For the text-containing cell, return its midpoint in [x, y] coordinate format. 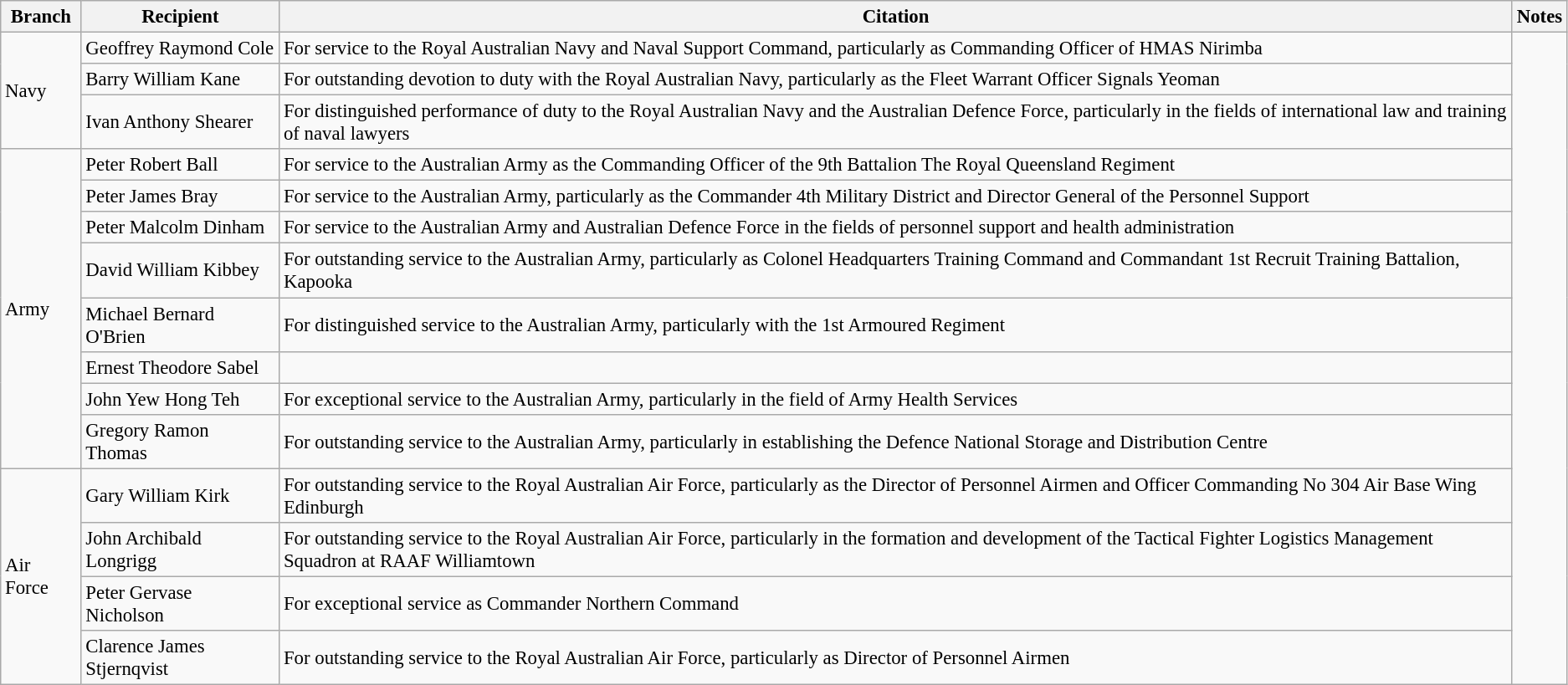
For distinguished service to the Australian Army, particularly with the 1st Armoured Regiment [896, 325]
Army [41, 309]
John Archibald Longrigg [181, 550]
Barry William Kane [181, 79]
For outstanding service to the Royal Australian Air Force, particularly as Director of Personnel Airmen [896, 657]
For service to the Australian Army as the Commanding Officer of the 9th Battalion The Royal Queensland Regiment [896, 165]
Geoffrey Raymond Cole [181, 49]
Peter Malcolm Dinham [181, 228]
Peter Robert Ball [181, 165]
For service to the Australian Army and Australian Defence Force in the fields of personnel support and health administration [896, 228]
Gregory Ramon Thomas [181, 442]
Clarence James Stjernqvist [181, 657]
Navy [41, 91]
For exceptional service to the Australian Army, particularly in the field of Army Health Services [896, 399]
Notes [1540, 17]
Recipient [181, 17]
Air Force [41, 576]
For service to the Australian Army, particularly as the Commander 4th Military District and Director General of the Personnel Support [896, 197]
Gary William Kirk [181, 495]
Branch [41, 17]
For outstanding devotion to duty with the Royal Australian Navy, particularly as the Fleet Warrant Officer Signals Yeoman [896, 79]
Ernest Theodore Sabel [181, 367]
For service to the Royal Australian Navy and Naval Support Command, particularly as Commanding Officer of HMAS Nirimba [896, 49]
For outstanding service to the Australian Army, particularly in establishing the Defence National Storage and Distribution Centre [896, 442]
David William Kibbey [181, 271]
Peter Gervase Nicholson [181, 604]
Michael Bernard O'Brien [181, 325]
John Yew Hong Teh [181, 399]
Ivan Anthony Shearer [181, 122]
Citation [896, 17]
Peter James Bray [181, 197]
For exceptional service as Commander Northern Command [896, 604]
